Locate the cell with the specified text and output its (X, Y) center coordinate. 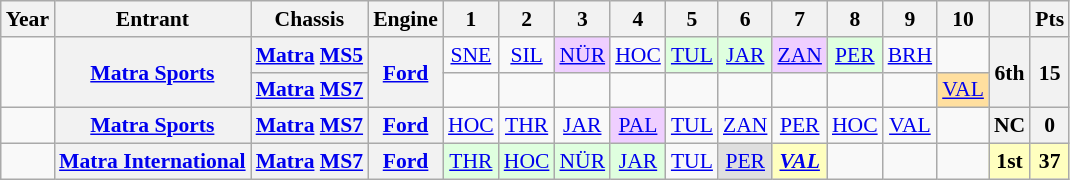
6th (1010, 72)
1 (471, 19)
5 (692, 19)
7 (799, 19)
BRH (910, 55)
Pts (1050, 19)
2 (527, 19)
Matra MS5 (310, 55)
1st (1010, 162)
Matra International (152, 162)
37 (1050, 162)
Year (28, 19)
15 (1050, 72)
NC (1010, 126)
PAL (638, 126)
Chassis (310, 19)
SNE (471, 55)
0 (1050, 126)
4 (638, 19)
SIL (527, 55)
6 (745, 19)
Engine (406, 19)
9 (910, 19)
Entrant (152, 19)
3 (582, 19)
8 (855, 19)
10 (963, 19)
